Extract the [x, y] coordinate from the center of the cell holding the provided text.  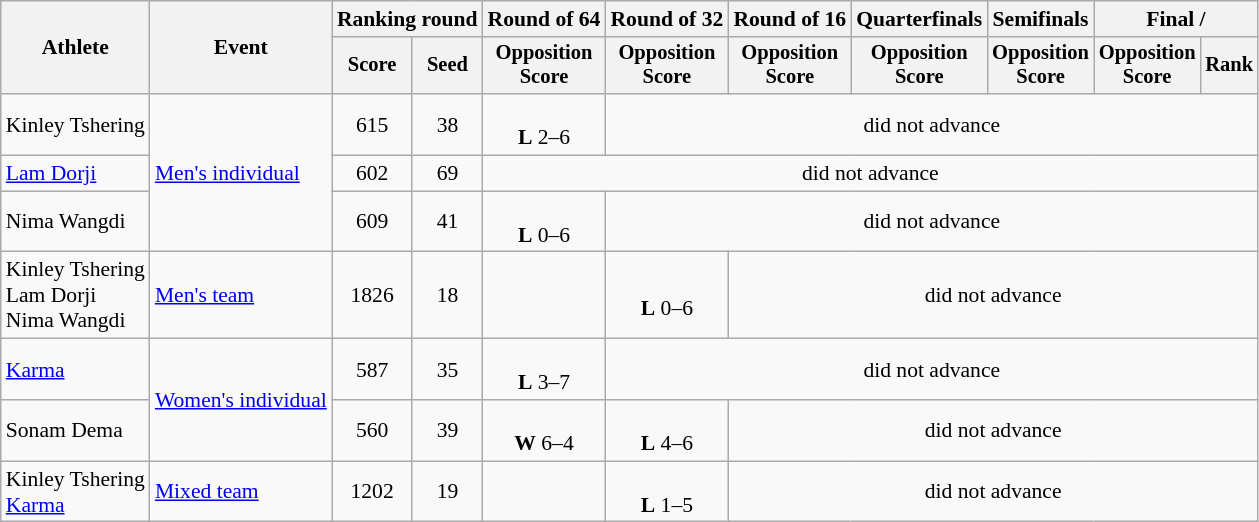
Round of 64 [544, 19]
Seed [447, 66]
19 [447, 492]
602 [372, 174]
Semifinals [1040, 19]
Round of 16 [790, 19]
Score [372, 66]
Lam Dorji [76, 174]
Kinley TsheringLam DorjiNima Wangdi [76, 296]
L 2–6 [544, 124]
Event [241, 48]
Ranking round [408, 19]
Sonam Dema [76, 430]
35 [447, 370]
560 [372, 430]
18 [447, 296]
39 [447, 430]
69 [447, 174]
Nima Wangdi [76, 222]
1202 [372, 492]
Rank [1229, 66]
Final / [1176, 19]
1826 [372, 296]
Men's team [241, 296]
L 1–5 [666, 492]
Women's individual [241, 400]
587 [372, 370]
Athlete [76, 48]
L 4–6 [666, 430]
615 [372, 124]
Mixed team [241, 492]
41 [447, 222]
Karma [76, 370]
Round of 32 [666, 19]
609 [372, 222]
38 [447, 124]
Men's individual [241, 173]
Kinley Tshering [76, 124]
Quarterfinals [919, 19]
L 3–7 [544, 370]
W 6–4 [544, 430]
Kinley TsheringKarma [76, 492]
